Locate the cell with the specified text and output its [x, y] center coordinate. 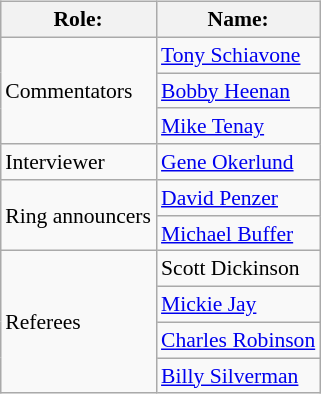
Scott Dickinson [238, 269]
David Penzer [238, 198]
Michael Buffer [238, 233]
Bobby Heenan [238, 91]
Mickie Jay [238, 305]
Interviewer [78, 162]
Referees [78, 322]
Ring announcers [78, 216]
Name: [238, 20]
Tony Schiavone [238, 55]
Role: [78, 20]
Charles Robinson [238, 340]
Gene Okerlund [238, 162]
Mike Tenay [238, 126]
Commentators [78, 90]
Billy Silverman [238, 376]
